Pinpoint the cell where the given text exists, returning its [x, y] midpoint coordinate. 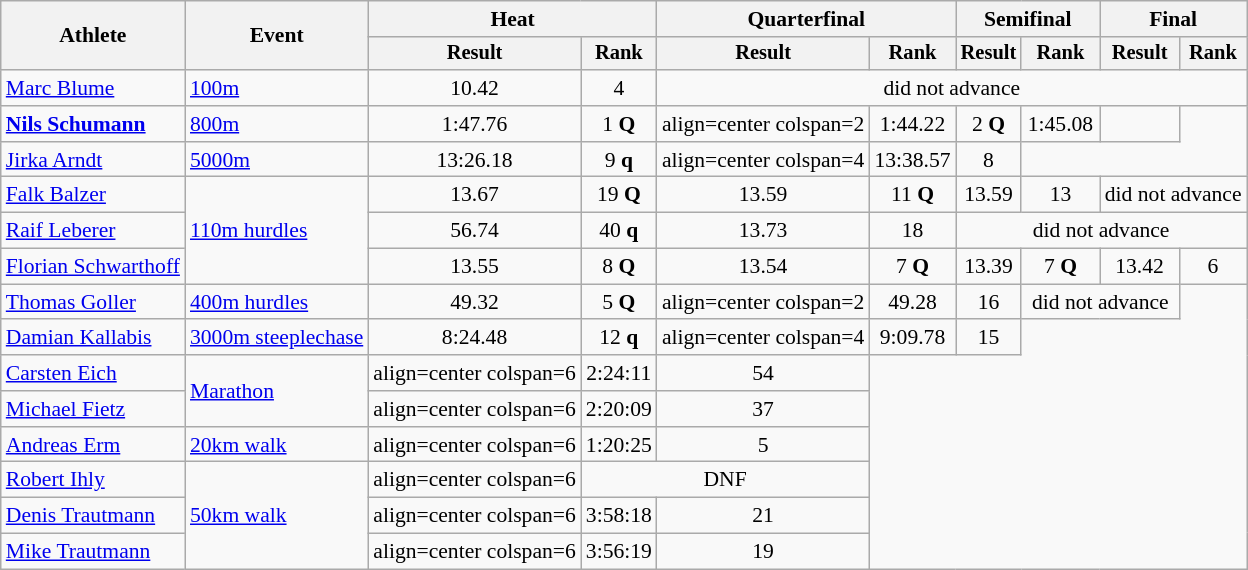
Nils Schumann [93, 124]
13.73 [763, 231]
2:20:09 [619, 409]
Michael Fietz [93, 409]
49.28 [912, 302]
56.74 [474, 231]
2:24:11 [619, 373]
13:38.57 [912, 160]
13.55 [474, 267]
8:24.48 [474, 338]
Quarterfinal [806, 19]
9 q [619, 160]
8 [989, 160]
4 [619, 88]
49.32 [474, 302]
13.42 [1140, 267]
400m hurdles [276, 302]
1:20:25 [619, 445]
13.54 [763, 267]
Marathon [276, 390]
19 [763, 552]
Final [1174, 19]
800m [276, 124]
Mike Trautmann [93, 552]
37 [763, 409]
13.67 [474, 195]
Falk Balzer [93, 195]
8 Q [619, 267]
15 [989, 338]
3000m steeplechase [276, 338]
12 q [619, 338]
10.42 [474, 88]
20km walk [276, 445]
9:09.78 [912, 338]
21 [763, 516]
11 Q [912, 195]
Denis Trautmann [93, 516]
Athlete [93, 36]
2 Q [989, 124]
Raif Leberer [93, 231]
13.39 [989, 267]
Event [276, 36]
DNF [726, 480]
1:47.76 [474, 124]
18 [912, 231]
Damian Kallabis [93, 338]
Andreas Erm [93, 445]
3:56:19 [619, 552]
Robert Ihly [93, 480]
50km walk [276, 516]
Jirka Arndt [93, 160]
6 [1212, 267]
Heat [512, 19]
40 q [619, 231]
5 [763, 445]
13:26.18 [474, 160]
54 [763, 373]
1:44.22 [912, 124]
110m hurdles [276, 230]
3:58:18 [619, 516]
Thomas Goller [93, 302]
Carsten Eich [93, 373]
Semifinal [1028, 19]
16 [989, 302]
1 Q [619, 124]
Marc Blume [93, 88]
1:45.08 [1060, 124]
100m [276, 88]
Florian Schwarthoff [93, 267]
5 Q [619, 302]
5000m [276, 160]
13 [1060, 195]
19 Q [619, 195]
